Capture the cell that displays the provided text and extract its [X, Y] central coordinate. 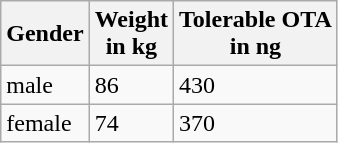
female [45, 123]
86 [131, 85]
Tolerable OTA in ng [256, 34]
74 [131, 123]
Weight in kg [131, 34]
370 [256, 123]
Gender [45, 34]
male [45, 85]
430 [256, 85]
